Identify which cell holds the provided text, then report its (x, y) central coordinate. 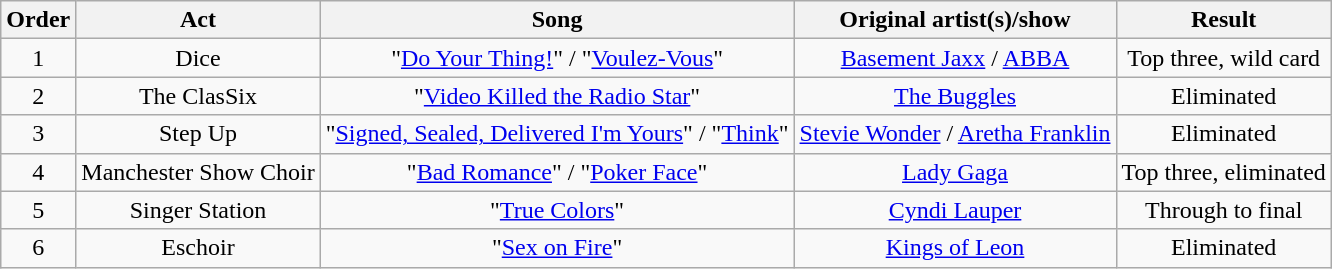
5 (38, 210)
Top three, eliminated (1224, 172)
6 (38, 248)
Top three, wild card (1224, 58)
Through to final (1224, 210)
Singer Station (198, 210)
Song (557, 20)
"Video Killed the Radio Star" (557, 96)
Stevie Wonder / Aretha Franklin (955, 134)
Cyndi Lauper (955, 210)
The ClasSix (198, 96)
"True Colors" (557, 210)
1 (38, 58)
4 (38, 172)
Kings of Leon (955, 248)
Act (198, 20)
Step Up (198, 134)
Result (1224, 20)
"Bad Romance" / "Poker Face" (557, 172)
Original artist(s)/show (955, 20)
The Buggles (955, 96)
2 (38, 96)
Dice (198, 58)
"Sex on Fire" (557, 248)
Order (38, 20)
3 (38, 134)
Lady Gaga (955, 172)
Eschoir (198, 248)
Basement Jaxx / ABBA (955, 58)
Manchester Show Choir (198, 172)
"Signed, Sealed, Delivered I'm Yours" / "Think" (557, 134)
"Do Your Thing!" / "Voulez-Vous" (557, 58)
